Capture the cell that displays the provided text and extract its (x, y) central coordinate. 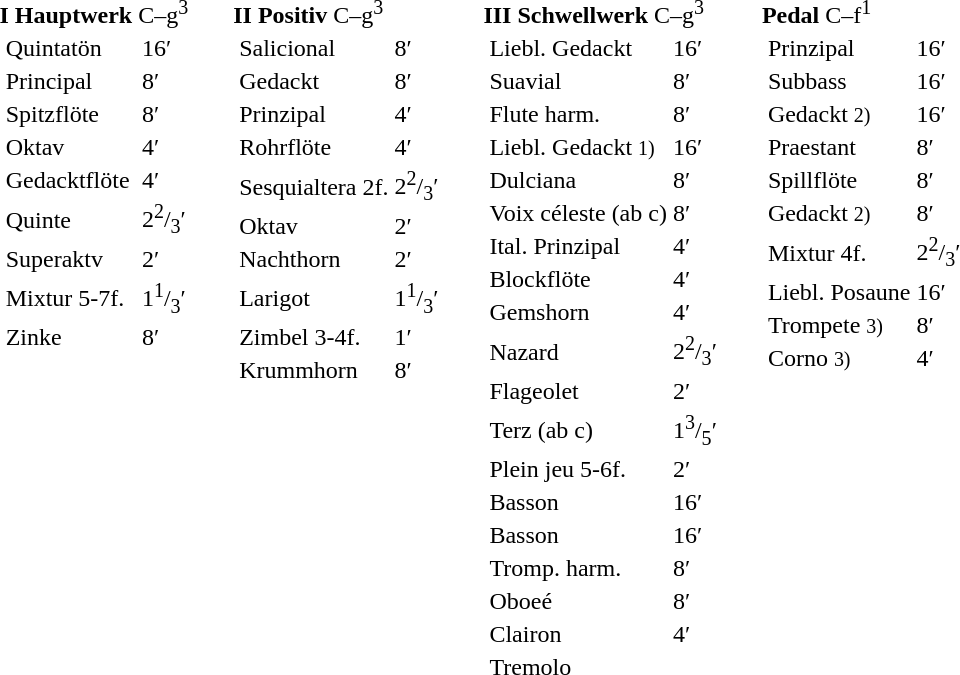
Zimbel 3-4f. (314, 338)
Mixtur 5-7f. (70, 298)
Gedacktflöte (70, 180)
Blockflöte (578, 279)
Salicional (314, 48)
13/5′ (694, 430)
Liebl. Gedackt 1) (578, 147)
Nazard (578, 352)
Principal (70, 81)
Oboeé (578, 602)
Praestant (839, 147)
Subbass (839, 81)
Flute harm. (578, 114)
Quintatön (70, 48)
Sesquialtera 2f. (314, 186)
Mixtur 4f. (839, 252)
Krummhorn (314, 371)
Flageolet (578, 391)
Trompete 3) (839, 325)
1′ (416, 338)
Spillflöte (839, 180)
Plein jeu 5-6f. (578, 470)
Superaktv (70, 259)
Gedackt (314, 81)
Clairon (578, 635)
Liebl. Gedackt (578, 48)
Larigot (314, 298)
Gemshorn (578, 312)
Voix céleste (ab c) (578, 213)
Corno 3) (839, 358)
Dulciana (578, 180)
Spitzflöte (70, 114)
Quinte (70, 220)
Terz (ab c) (578, 430)
Liebl. Posaune (839, 292)
Nachthorn (314, 259)
Suavial (578, 81)
Ital. Prinzipal (578, 246)
Rohrflöte (314, 147)
Tromp. harm. (578, 569)
Zinke (70, 338)
